Identify which cell holds the provided text, then report its (x, y) central coordinate. 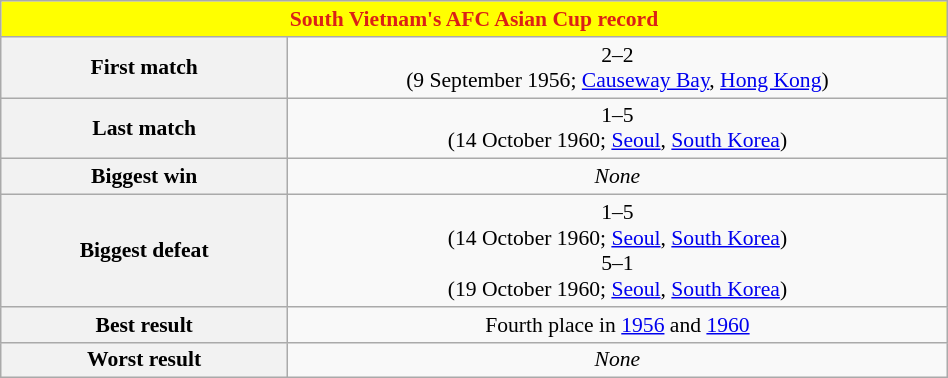
Fourth place in 1956 and 1960 (618, 325)
Best result (144, 325)
2–2 (9 September 1956; Causeway Bay, Hong Kong) (618, 68)
First match (144, 68)
Biggest defeat (144, 251)
1–5 (14 October 1960; Seoul, South Korea) (618, 128)
South Vietnam's AFC Asian Cup record (474, 19)
1–5 (14 October 1960; Seoul, South Korea) 5–1 (19 October 1960; Seoul, South Korea) (618, 251)
Last match (144, 128)
Worst result (144, 360)
Biggest win (144, 177)
